Pinpoint the cell where the given text exists, returning its [X, Y] midpoint coordinate. 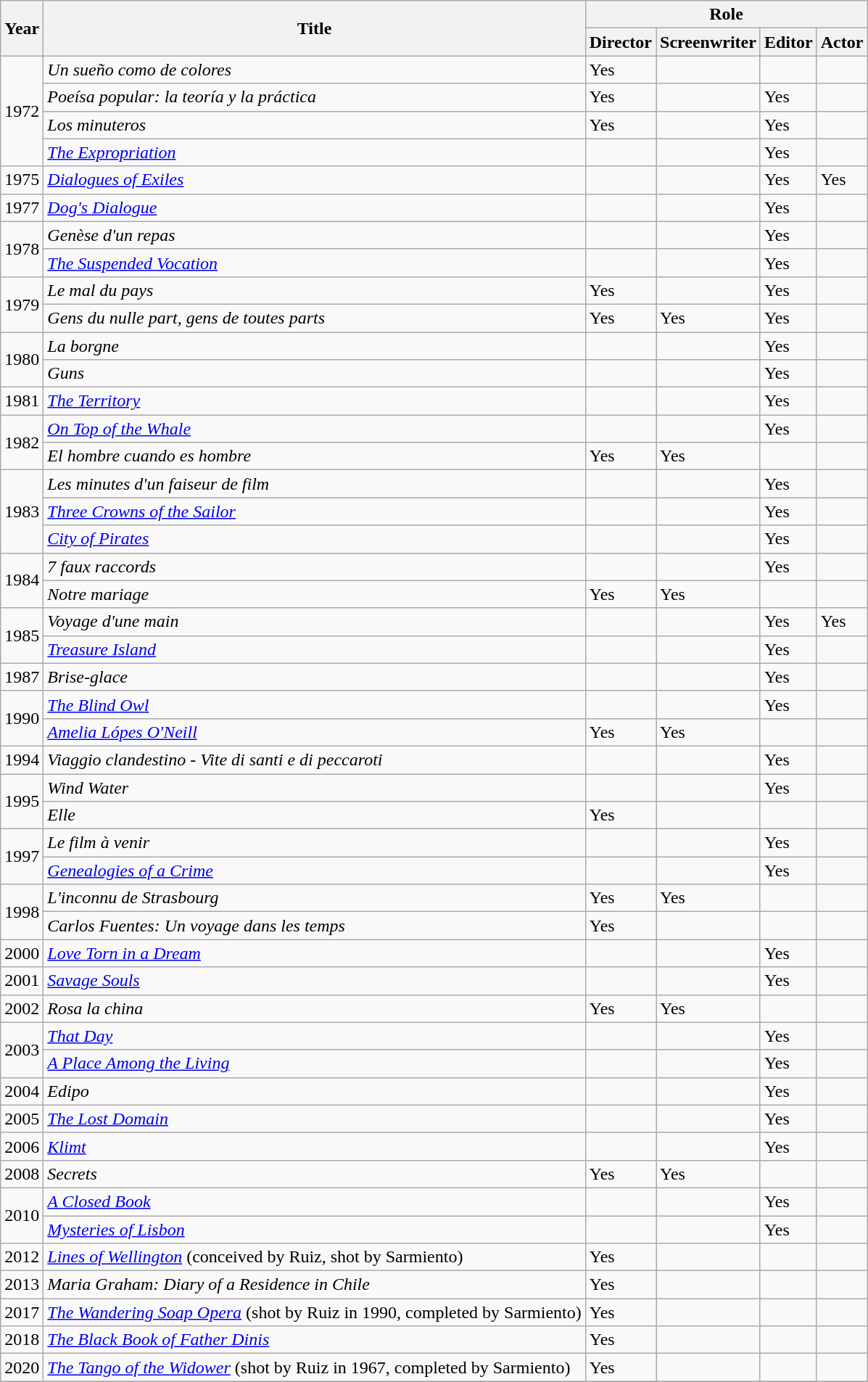
Lines of Wellington (conceived by Ruiz, shot by Sarmiento) [315, 1257]
1978 [22, 249]
7 faux raccords [315, 567]
2004 [22, 1091]
2005 [22, 1119]
Elle [315, 815]
Savage Souls [315, 981]
Love Torn in a Dream [315, 953]
2000 [22, 953]
2008 [22, 1174]
Role [727, 15]
2013 [22, 1285]
Le film à venir [315, 843]
Secrets [315, 1174]
Treasure Island [315, 649]
Les minutes d'un faiseur de film [315, 484]
Dialogues of Exiles [315, 180]
The Black Book of Father Dinis [315, 1340]
The Wandering Soap Opera (shot by Ruiz in 1990, completed by Sarmiento) [315, 1312]
Carlos Fuentes: Un voyage dans les temps [315, 926]
La borgne [315, 346]
1977 [22, 207]
El hombre cuando es hombre [315, 456]
2002 [22, 1008]
L'inconnu de Strasbourg [315, 898]
Genèse d'un repas [315, 235]
1987 [22, 677]
City of Pirates [315, 539]
Gens du nulle part, gens de toutes parts [315, 318]
1983 [22, 511]
1972 [22, 111]
Maria Graham: Diary of a Residence in Chile [315, 1285]
Edipo [315, 1091]
2012 [22, 1257]
The Territory [315, 401]
Un sueño como de colores [315, 70]
1997 [22, 857]
The Lost Domain [315, 1119]
2017 [22, 1312]
The Tango of the Widower (shot by Ruiz in 1967, completed by Sarmiento) [315, 1367]
2020 [22, 1367]
1982 [22, 443]
Screenwriter [708, 42]
Voyage d'une main [315, 622]
Three Crowns of the Sailor [315, 511]
1975 [22, 180]
Amelia Lópes O'Neill [315, 732]
1984 [22, 580]
Wind Water [315, 787]
2006 [22, 1146]
A Place Among the Living [315, 1064]
1990 [22, 718]
Los minuteros [315, 125]
Notre mariage [315, 594]
That Day [315, 1036]
1980 [22, 360]
1985 [22, 636]
Poeísa popular: la teoría y la práctica [315, 97]
Director [621, 42]
The Suspended Vocation [315, 263]
Genealogies of a Crime [315, 871]
Viaggio clandestino - Vite di santi e di peccaroti [315, 760]
Guns [315, 374]
Title [315, 28]
Dog's Dialogue [315, 207]
2001 [22, 981]
Actor [842, 42]
Editor [788, 42]
1998 [22, 912]
2018 [22, 1340]
Rosa la china [315, 1008]
A Closed Book [315, 1201]
Brise-glace [315, 677]
Le mal du pays [315, 290]
Klimt [315, 1146]
The Expropriation [315, 152]
2003 [22, 1050]
Year [22, 28]
1981 [22, 401]
1995 [22, 801]
On Top of the Whale [315, 429]
1979 [22, 304]
The Blind Owl [315, 704]
1994 [22, 760]
2010 [22, 1215]
Mysteries of Lisbon [315, 1230]
